Search for the cell housing the specified text and yield its (x, y) center coordinate. 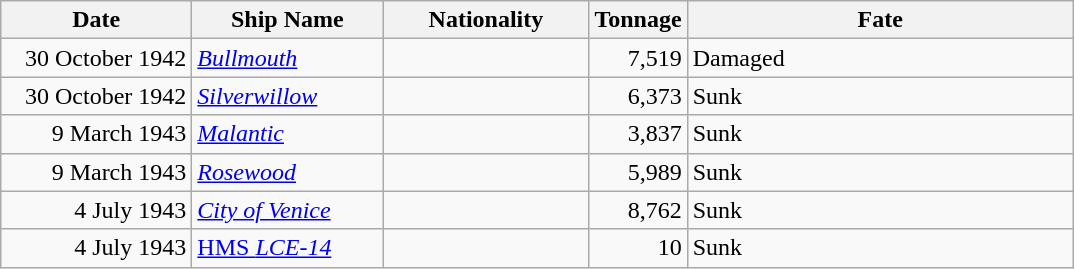
Fate (880, 20)
Bullmouth (288, 58)
Date (96, 20)
10 (638, 248)
7,519 (638, 58)
Rosewood (288, 172)
Tonnage (638, 20)
8,762 (638, 210)
Ship Name (288, 20)
Silverwillow (288, 96)
Malantic (288, 134)
6,373 (638, 96)
Damaged (880, 58)
Nationality (486, 20)
HMS LCE-14 (288, 248)
3,837 (638, 134)
5,989 (638, 172)
City of Venice (288, 210)
